Return (X, Y) of the center of cell containing provided text 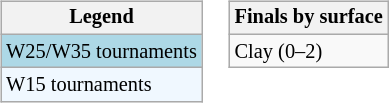
Finals by surface (309, 18)
W25/W35 tournaments (102, 51)
Legend (102, 18)
Clay (0–2) (309, 51)
W15 tournaments (102, 85)
